For the text-containing cell, return its midpoint in (X, Y) coordinate format. 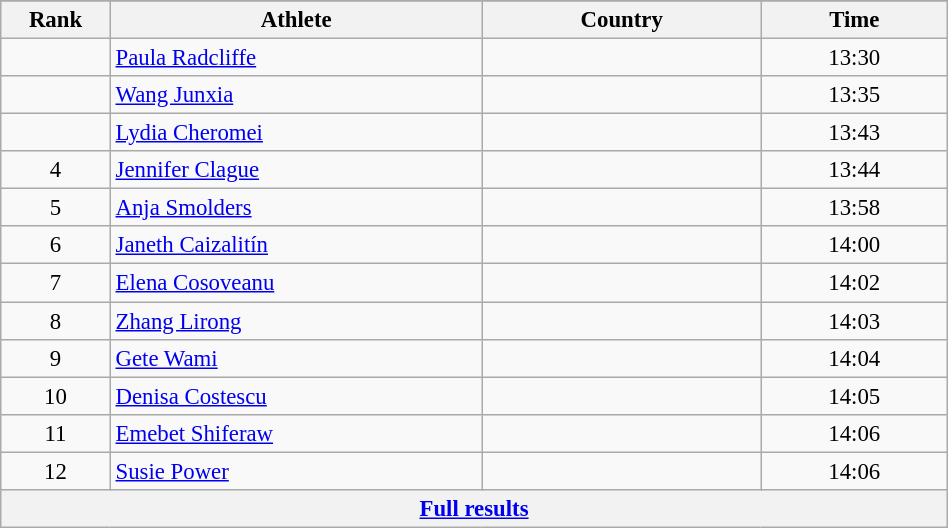
13:58 (854, 208)
7 (56, 283)
Janeth Caizalitín (296, 245)
Rank (56, 20)
14:05 (854, 396)
12 (56, 471)
14:02 (854, 283)
Emebet Shiferaw (296, 433)
6 (56, 245)
8 (56, 321)
Zhang Lirong (296, 321)
Full results (474, 509)
14:03 (854, 321)
13:35 (854, 95)
Jennifer Clague (296, 170)
9 (56, 358)
Country (622, 20)
Anja Smolders (296, 208)
Athlete (296, 20)
4 (56, 170)
Susie Power (296, 471)
Wang Junxia (296, 95)
Gete Wami (296, 358)
11 (56, 433)
13:44 (854, 170)
Time (854, 20)
Lydia Cheromei (296, 133)
14:00 (854, 245)
5 (56, 208)
Elena Cosoveanu (296, 283)
Denisa Costescu (296, 396)
10 (56, 396)
13:30 (854, 58)
Paula Radcliffe (296, 58)
14:04 (854, 358)
13:43 (854, 133)
